Search for the cell housing the specified text and yield its [X, Y] center coordinate. 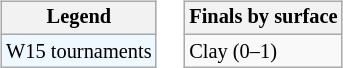
Finals by surface [263, 18]
W15 tournaments [78, 51]
Legend [78, 18]
Clay (0–1) [263, 51]
